Return the (X, Y) coordinate for the center point of the cell that contains the specified text.  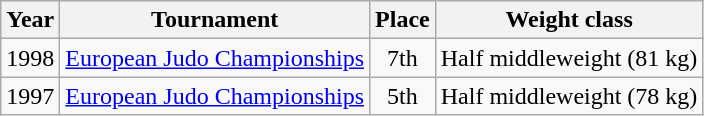
Half middleweight (81 kg) (569, 58)
1998 (30, 58)
Weight class (569, 20)
5th (403, 96)
Place (403, 20)
Tournament (215, 20)
1997 (30, 96)
Half middleweight (78 kg) (569, 96)
Year (30, 20)
7th (403, 58)
